Identify which cell holds the provided text, then report its (x, y) central coordinate. 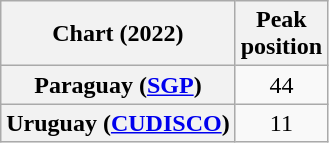
44 (281, 85)
Uruguay (CUDISCO) (118, 123)
Paraguay (SGP) (118, 85)
Chart (2022) (118, 34)
11 (281, 123)
Peakposition (281, 34)
